Find where the given text appears and provide that cell's center as [x, y] coordinate. 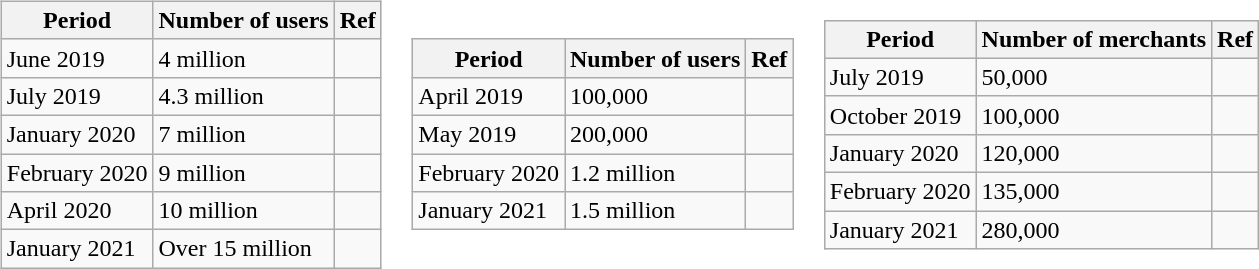
May 2019 [489, 134]
200,000 [654, 134]
7 million [244, 134]
April 2019 [489, 96]
4 million [244, 58]
9 million [244, 173]
April 2020 [77, 211]
1.2 million [654, 173]
120,000 [1094, 153]
50,000 [1094, 77]
4.3 million [244, 96]
10 million [244, 211]
1.5 million [654, 211]
Number of merchants [1094, 39]
June 2019 [77, 58]
Over 15 million [244, 249]
October 2019 [900, 115]
280,000 [1094, 230]
135,000 [1094, 192]
